Determine the [x, y] coordinate at the center of the cell enclosing the given text.  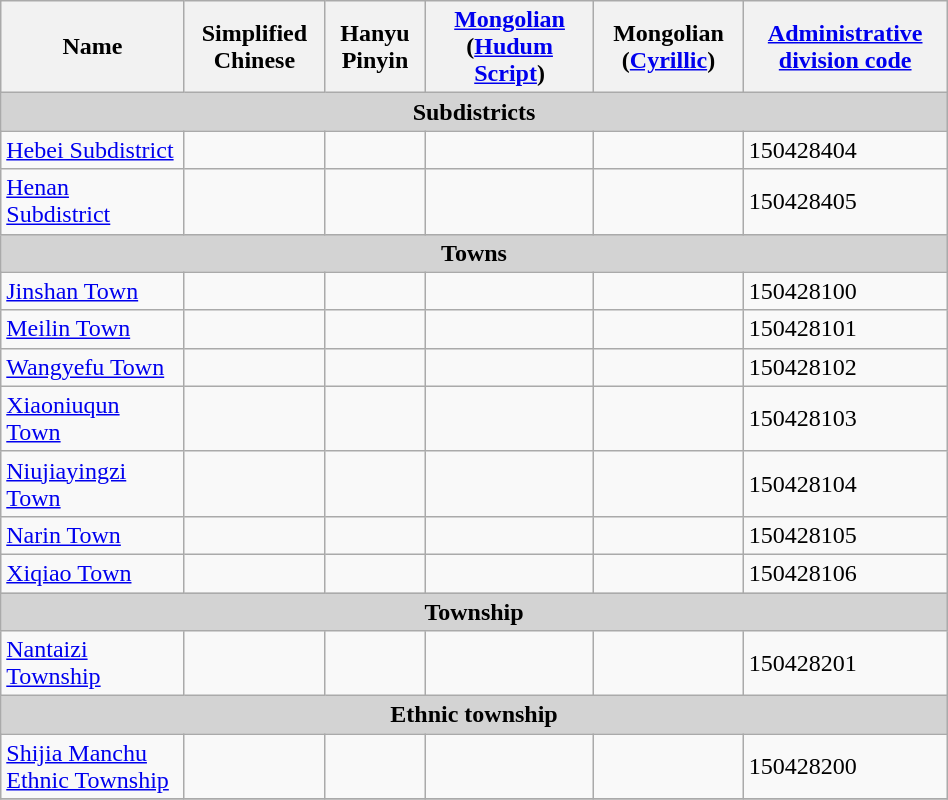
Nantaizi Township [92, 664]
Xiqiao Town [92, 573]
Jinshan Town [92, 291]
Towns [474, 253]
150428101 [845, 329]
150428404 [845, 150]
150428200 [845, 766]
150428104 [845, 484]
Subdistricts [474, 112]
150428201 [845, 664]
150428405 [845, 202]
Niujiayingzi Town [92, 484]
Hanyu Pinyin [376, 47]
150428103 [845, 418]
Xiaoniuqun Town [92, 418]
Shijia Manchu Ethnic Township [92, 766]
Wangyefu Town [92, 367]
Mongolian (Cyrillic) [668, 47]
Meilin Town [92, 329]
Name [92, 47]
Mongolian (Hudum Script) [510, 47]
Hebei Subdistrict [92, 150]
Narin Town [92, 535]
Administrative division code [845, 47]
Henan Subdistrict [92, 202]
150428100 [845, 291]
150428106 [845, 573]
150428102 [845, 367]
Township [474, 611]
150428105 [845, 535]
Ethnic township [474, 715]
Simplified Chinese [254, 47]
